Extract the [X, Y] coordinate from the center of the cell holding the provided text.  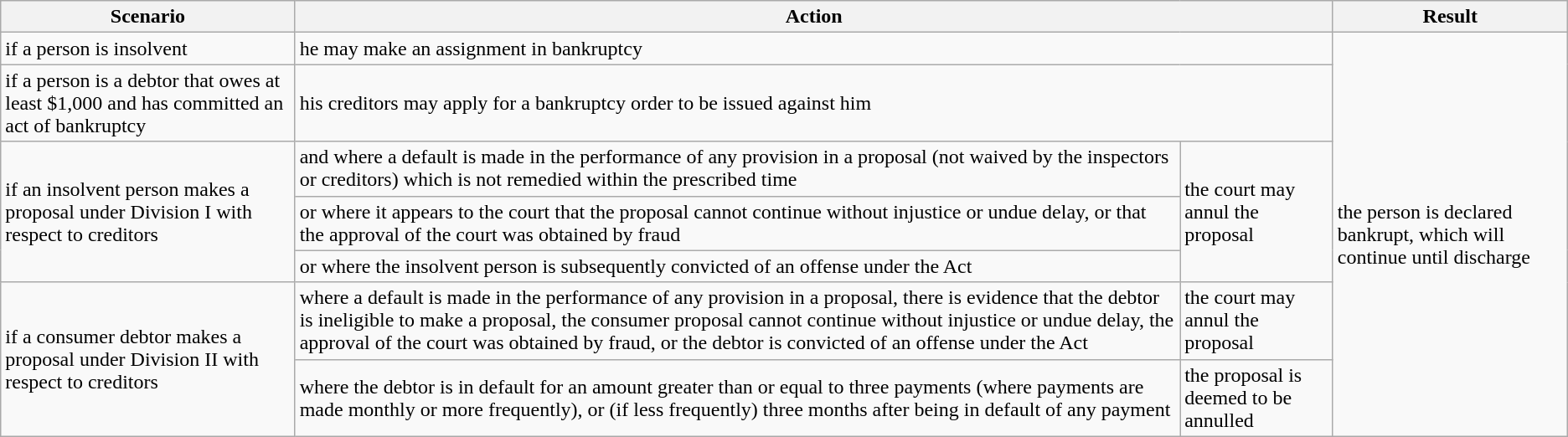
if a person is a debtor that owes at least $1,000 and has committed an act of bankruptcy [147, 103]
if a consumer debtor makes a proposal under Division II with respect to creditors [147, 359]
or where the insolvent person is subsequently convicted of an offense under the Act [737, 266]
Action [814, 17]
if an insolvent person makes a proposal under Division I with respect to creditors [147, 212]
his creditors may apply for a bankruptcy order to be issued against him [814, 103]
Scenario [147, 17]
the person is declared bankrupt, which will continue until discharge [1450, 234]
he may make an assignment in bankruptcy [814, 49]
if a person is insolvent [147, 49]
Result [1450, 17]
the proposal is deemed to be annulled [1256, 398]
